Return the [X, Y] coordinate for the center point of the cell that contains the specified text.  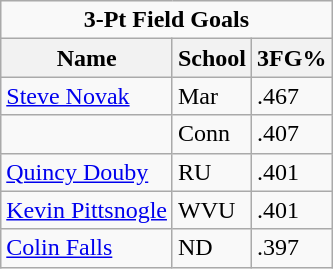
3-Pt Field Goals [166, 20]
School [212, 58]
.467 [292, 96]
RU [212, 172]
3FG% [292, 58]
Conn [212, 134]
Name [87, 58]
WVU [212, 210]
Steve Novak [87, 96]
Mar [212, 96]
ND [212, 248]
Quincy Douby [87, 172]
Colin Falls [87, 248]
.397 [292, 248]
Kevin Pittsnogle [87, 210]
.407 [292, 134]
